Scan for the cell matching the given text and deliver its [x, y] coordinate at center. 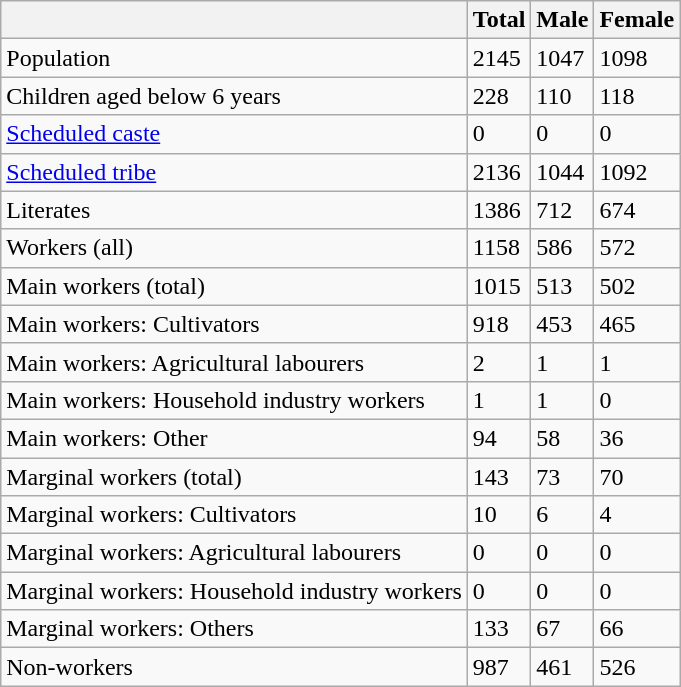
Female [637, 20]
987 [499, 667]
513 [562, 286]
Workers (all) [234, 248]
Main workers: Household industry workers [234, 400]
465 [637, 324]
461 [562, 667]
2136 [499, 172]
Main workers: Agricultural labourers [234, 362]
1047 [562, 58]
Main workers: Other [234, 438]
2 [499, 362]
674 [637, 210]
712 [562, 210]
94 [499, 438]
66 [637, 629]
1092 [637, 172]
918 [499, 324]
Population [234, 58]
1158 [499, 248]
Marginal workers: Others [234, 629]
Marginal workers: Household industry workers [234, 591]
Marginal workers: Agricultural labourers [234, 553]
Scheduled tribe [234, 172]
Scheduled caste [234, 134]
67 [562, 629]
110 [562, 96]
Marginal workers (total) [234, 477]
502 [637, 286]
Marginal workers: Cultivators [234, 515]
572 [637, 248]
Male [562, 20]
Non-workers [234, 667]
143 [499, 477]
133 [499, 629]
1015 [499, 286]
228 [499, 96]
1098 [637, 58]
Children aged below 6 years [234, 96]
10 [499, 515]
1044 [562, 172]
118 [637, 96]
4 [637, 515]
70 [637, 477]
6 [562, 515]
2145 [499, 58]
526 [637, 667]
Main workers: Cultivators [234, 324]
586 [562, 248]
73 [562, 477]
1386 [499, 210]
Total [499, 20]
58 [562, 438]
36 [637, 438]
Main workers (total) [234, 286]
Literates [234, 210]
453 [562, 324]
